Detect which cell encompasses the target text, then output its [X, Y] center coordinate. 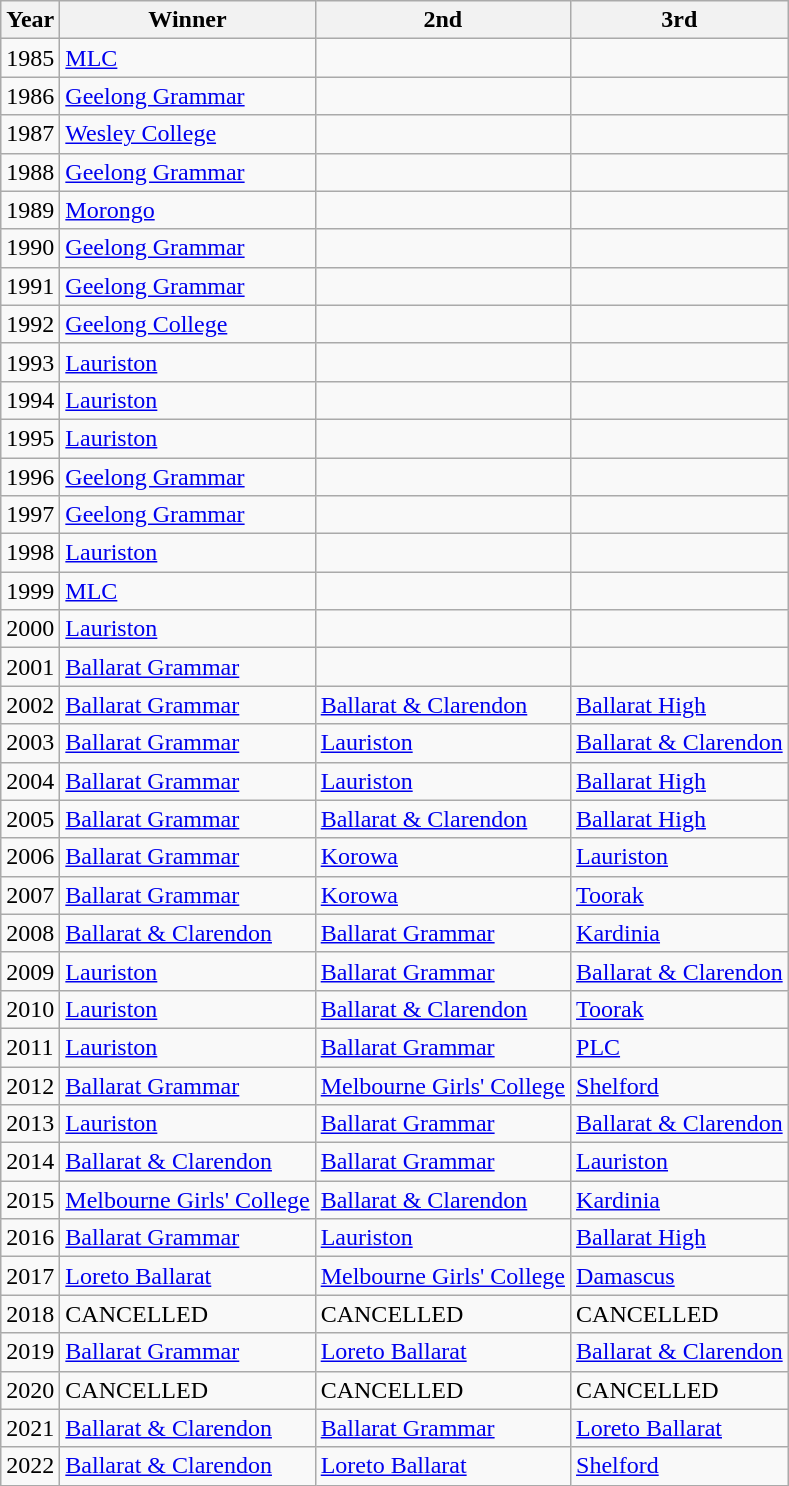
2008 [30, 933]
1999 [30, 591]
1991 [30, 286]
Damascus [680, 1276]
1998 [30, 553]
2018 [30, 1314]
2003 [30, 743]
Wesley College [188, 134]
1994 [30, 400]
1989 [30, 210]
1986 [30, 96]
1988 [30, 172]
2013 [30, 1124]
2021 [30, 1428]
2015 [30, 1200]
1992 [30, 324]
2nd [442, 20]
Morongo [188, 210]
2016 [30, 1238]
2019 [30, 1352]
2022 [30, 1466]
2011 [30, 1047]
Year [30, 20]
1990 [30, 248]
2004 [30, 781]
2020 [30, 1390]
2006 [30, 857]
2014 [30, 1162]
2000 [30, 629]
2017 [30, 1276]
Winner [188, 20]
2010 [30, 1009]
1995 [30, 438]
1996 [30, 477]
Geelong College [188, 324]
1997 [30, 515]
2001 [30, 667]
2005 [30, 819]
1985 [30, 58]
2007 [30, 895]
2002 [30, 705]
2012 [30, 1085]
1987 [30, 134]
3rd [680, 20]
1993 [30, 362]
PLC [680, 1047]
2009 [30, 971]
